From the cell containing the given text, extract its center point as [x, y] coordinate. 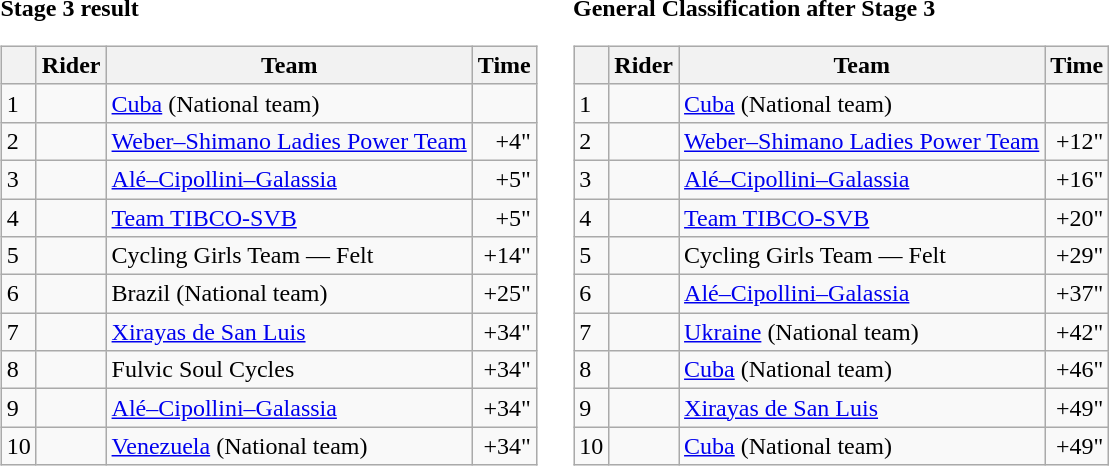
+16" [1077, 179]
+46" [1077, 370]
+37" [1077, 294]
+4" [504, 141]
Fulvic Soul Cycles [289, 370]
+14" [504, 256]
+29" [1077, 256]
+42" [1077, 332]
+20" [1077, 217]
Brazil (National team) [289, 294]
Venezuela (National team) [289, 446]
+12" [1077, 141]
+25" [504, 294]
Ukraine (National team) [862, 332]
